Output the (x, y) coordinate of the center of the cell containing the given text.  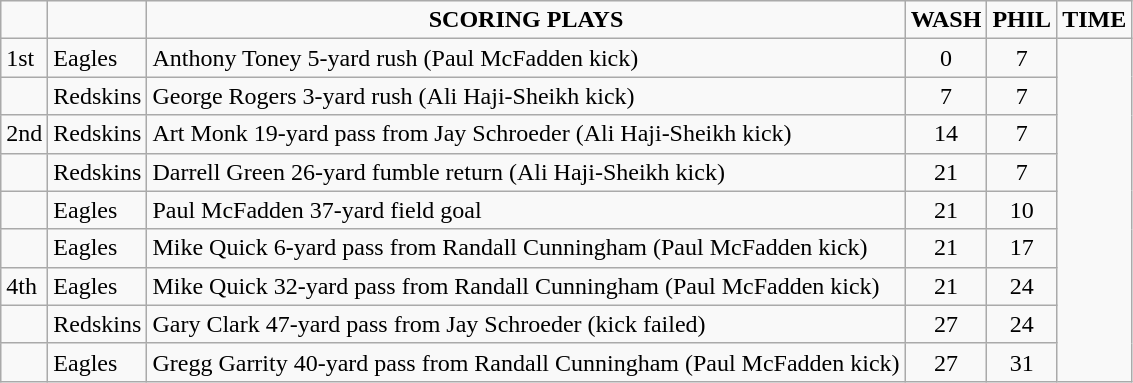
31 (1022, 362)
10 (1022, 210)
Mike Quick 6-yard pass from Randall Cunningham (Paul McFadden kick) (526, 248)
TIME (1094, 20)
Mike Quick 32-yard pass from Randall Cunningham (Paul McFadden kick) (526, 286)
Art Monk 19-yard pass from Jay Schroeder (Ali Haji-Sheikh kick) (526, 134)
0 (946, 58)
PHIL (1022, 20)
Anthony Toney 5-yard rush (Paul McFadden kick) (526, 58)
Darrell Green 26-yard fumble return (Ali Haji-Sheikh kick) (526, 172)
George Rogers 3-yard rush (Ali Haji-Sheikh kick) (526, 96)
Gary Clark 47-yard pass from Jay Schroeder (kick failed) (526, 324)
Paul McFadden 37-yard field goal (526, 210)
2nd (24, 134)
14 (946, 134)
Gregg Garrity 40-yard pass from Randall Cunningham (Paul McFadden kick) (526, 362)
4th (24, 286)
SCORING PLAYS (526, 20)
1st (24, 58)
WASH (946, 20)
17 (1022, 248)
